Search for the cell housing the specified text and yield its (x, y) center coordinate. 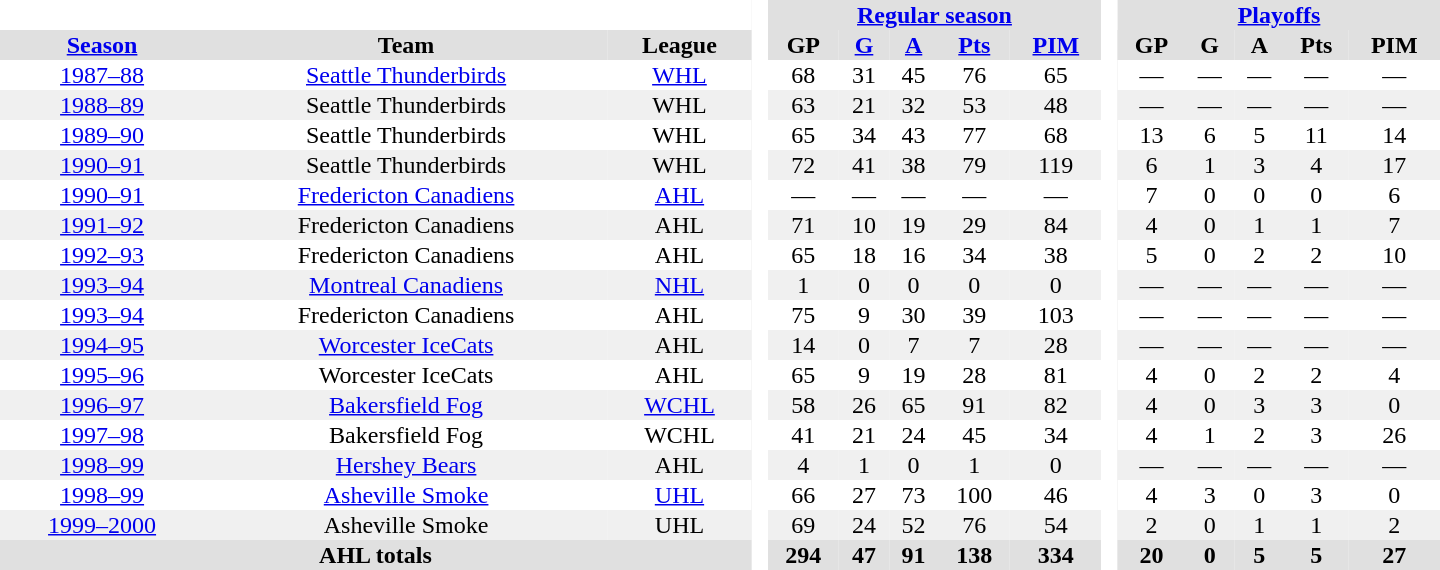
66 (803, 495)
54 (1056, 525)
1991–92 (102, 225)
1992–93 (102, 255)
13 (1152, 135)
1988–89 (102, 105)
334 (1056, 555)
81 (1056, 375)
1995–96 (102, 375)
84 (1056, 225)
46 (1056, 495)
16 (914, 255)
1994–95 (102, 345)
43 (914, 135)
63 (803, 105)
1987–88 (102, 75)
103 (1056, 315)
1989–90 (102, 135)
53 (974, 105)
100 (974, 495)
47 (864, 555)
39 (974, 315)
71 (803, 225)
48 (1056, 105)
69 (803, 525)
77 (974, 135)
Regular season (934, 15)
58 (803, 405)
NHL (680, 285)
31 (864, 75)
30 (914, 315)
18 (864, 255)
82 (1056, 405)
72 (803, 165)
20 (1152, 555)
29 (974, 225)
AHL totals (376, 555)
75 (803, 315)
Season (102, 45)
Playoffs (1279, 15)
Team (406, 45)
League (680, 45)
1997–98 (102, 435)
119 (1056, 165)
52 (914, 525)
138 (974, 555)
32 (914, 105)
17 (1394, 165)
Hershey Bears (406, 465)
11 (1316, 135)
294 (803, 555)
1999–2000 (102, 525)
79 (974, 165)
1996–97 (102, 405)
Montreal Canadiens (406, 285)
73 (914, 495)
